From the cell containing the given text, extract its center point as (X, Y) coordinate. 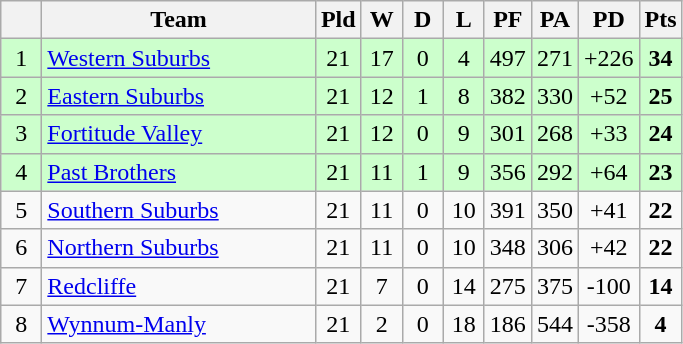
+64 (608, 172)
17 (382, 58)
+33 (608, 134)
Northern Suburbs (179, 248)
34 (660, 58)
D (422, 20)
330 (554, 96)
Past Brothers (179, 172)
382 (508, 96)
23 (660, 172)
Eastern Suburbs (179, 96)
24 (660, 134)
306 (554, 248)
271 (554, 58)
Redcliffe (179, 286)
PF (508, 20)
-358 (608, 324)
25 (660, 96)
350 (554, 210)
Wynnum-Manly (179, 324)
544 (554, 324)
+52 (608, 96)
18 (464, 324)
+226 (608, 58)
Southern Suburbs (179, 210)
+41 (608, 210)
6 (22, 248)
Western Suburbs (179, 58)
3 (22, 134)
-100 (608, 286)
Team (179, 20)
292 (554, 172)
497 (508, 58)
348 (508, 248)
186 (508, 324)
Fortitude Valley (179, 134)
W (382, 20)
L (464, 20)
PD (608, 20)
356 (508, 172)
301 (508, 134)
5 (22, 210)
Pts (660, 20)
Pld (338, 20)
268 (554, 134)
375 (554, 286)
+42 (608, 248)
275 (508, 286)
391 (508, 210)
PA (554, 20)
